Capture the cell that displays the provided text and extract its [x, y] central coordinate. 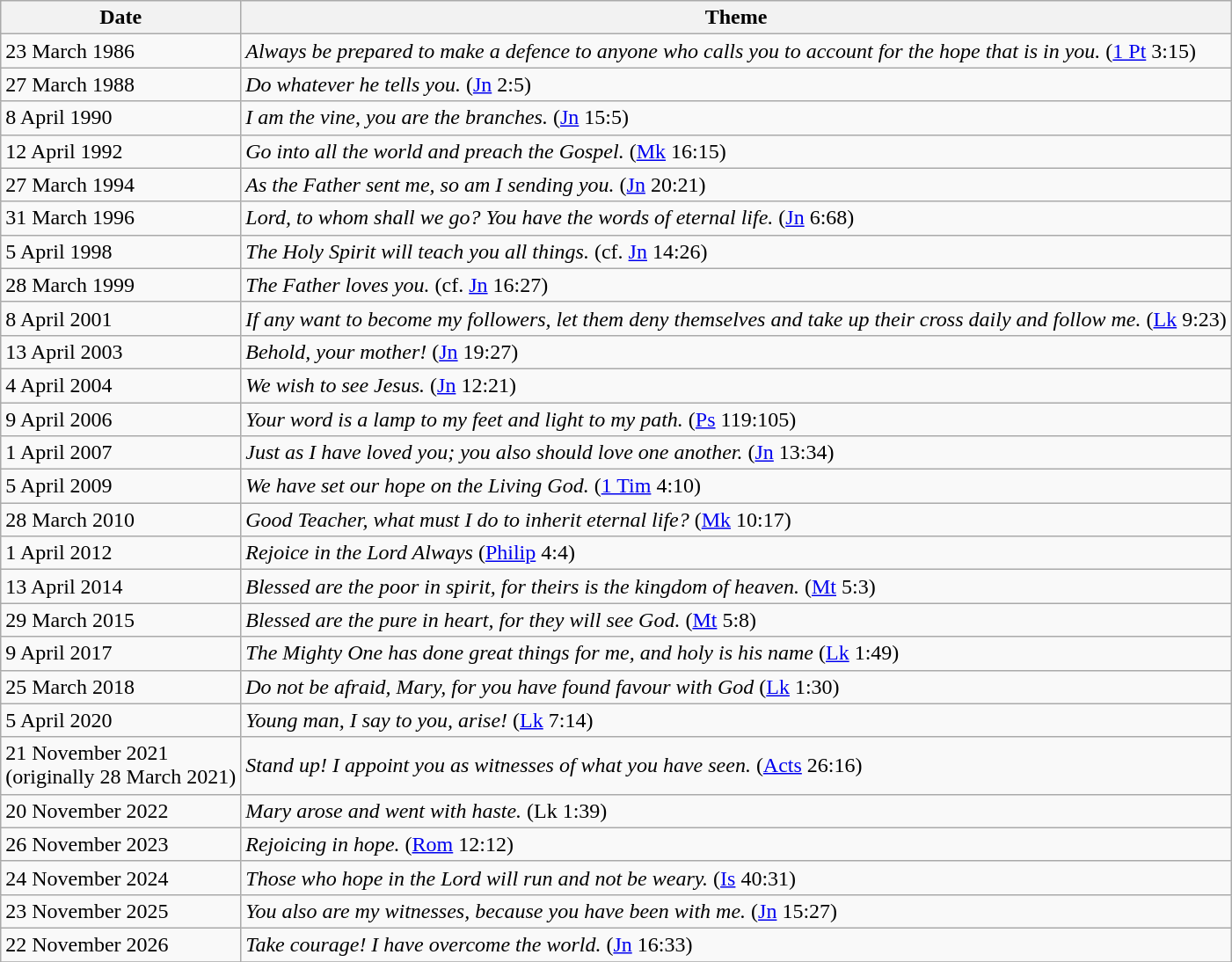
Blessed are the poor in spirit, for theirs is the kingdom of heaven. (Mt 5:3) [737, 587]
25 March 2018 [121, 687]
Just as I have loved you; you also should love one another. (Jn 13:34) [737, 453]
We wish to see Jesus. (Jn 12:21) [737, 385]
28 March 2010 [121, 520]
28 March 1999 [121, 285]
24 November 2024 [121, 878]
1 April 2012 [121, 553]
Theme [737, 18]
We have set our hope on the Living God. (1 Tim 4:10) [737, 486]
21 November 2021(originally 28 March 2021) [121, 765]
Those who hope in the Lord will run and not be weary. (Is 40:31) [737, 878]
27 March 1994 [121, 185]
Your word is a lamp to my feet and light to my path. (Ps 119:105) [737, 419]
22 November 2026 [121, 944]
5 April 2009 [121, 486]
23 November 2025 [121, 911]
9 April 2017 [121, 653]
I am the vine, you are the branches. (Jn 15:5) [737, 118]
If any want to become my followers, let them deny themselves and take up their cross daily and follow me. (Lk 9:23) [737, 318]
27 March 1988 [121, 84]
5 April 2020 [121, 720]
Lord, to whom shall we go? You have the words of eternal life. (Jn 6:68) [737, 218]
Blessed are the pure in heart, for they will see God. (Mt 5:8) [737, 620]
Stand up! I appoint you as witnesses of what you have seen. (Acts 26:16) [737, 765]
26 November 2023 [121, 844]
5 April 1998 [121, 251]
Behold, your mother! (Jn 19:27) [737, 352]
13 April 2003 [121, 352]
23 March 1986 [121, 51]
Always be prepared to make a defence to anyone who calls you to account for the hope that is in you. (1 Pt 3:15) [737, 51]
9 April 2006 [121, 419]
12 April 1992 [121, 151]
20 November 2022 [121, 811]
Do whatever he tells you. (Jn 2:5) [737, 84]
1 April 2007 [121, 453]
8 April 2001 [121, 318]
You also are my witnesses, because you have been with me. (Jn 15:27) [737, 911]
Do not be afraid, Mary, for you have found favour with God (Lk 1:30) [737, 687]
Good Teacher, what must I do to inherit eternal life? (Mk 10:17) [737, 520]
4 April 2004 [121, 385]
29 March 2015 [121, 620]
Young man, I say to you, arise! (Lk 7:14) [737, 720]
The Mighty One has done great things for me, and holy is his name (Lk 1:49) [737, 653]
8 April 1990 [121, 118]
As the Father sent me, so am I sending you. (Jn 20:21) [737, 185]
The Father loves you. (cf. Jn 16:27) [737, 285]
13 April 2014 [121, 587]
Take courage! I have overcome the world. (Jn 16:33) [737, 944]
The Holy Spirit will teach you all things. (cf. Jn 14:26) [737, 251]
Go into all the world and preach the Gospel. (Mk 16:15) [737, 151]
31 March 1996 [121, 218]
Rejoicing in hope. (Rom 12:12) [737, 844]
Mary arose and went with haste. (Lk 1:39) [737, 811]
Date [121, 18]
Rejoice in the Lord Always (Philip 4:4) [737, 553]
